For the text-containing cell, return its midpoint in [X, Y] coordinate format. 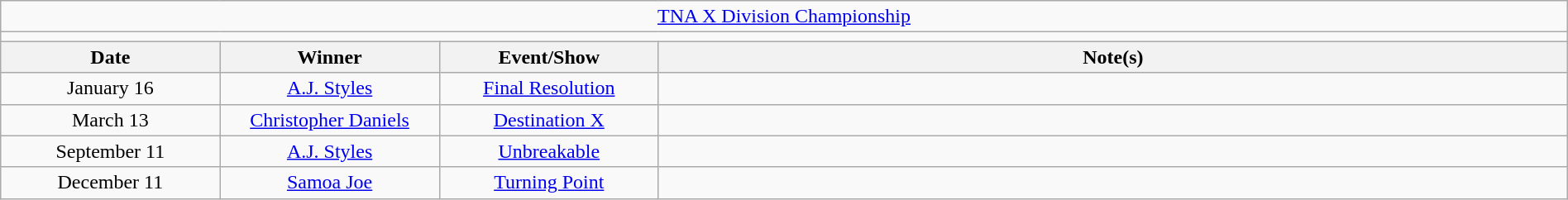
TNA X Division Championship [784, 17]
Samoa Joe [329, 183]
Turning Point [549, 183]
Winner [329, 57]
Final Resolution [549, 88]
Unbreakable [549, 151]
March 13 [111, 120]
Event/Show [549, 57]
Destination X [549, 120]
Christopher Daniels [329, 120]
September 11 [111, 151]
December 11 [111, 183]
Date [111, 57]
January 16 [111, 88]
Note(s) [1113, 57]
